Return the [X, Y] coordinate for the center point of the cell that contains the specified text.  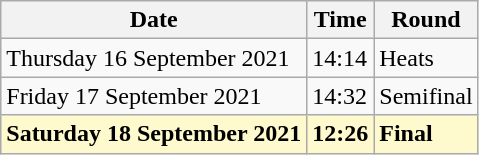
Final [426, 134]
Saturday 18 September 2021 [154, 134]
14:32 [340, 96]
Heats [426, 58]
Semifinal [426, 96]
Time [340, 20]
Date [154, 20]
Thursday 16 September 2021 [154, 58]
Round [426, 20]
12:26 [340, 134]
14:14 [340, 58]
Friday 17 September 2021 [154, 96]
